Return (x, y) of the center of cell containing provided text 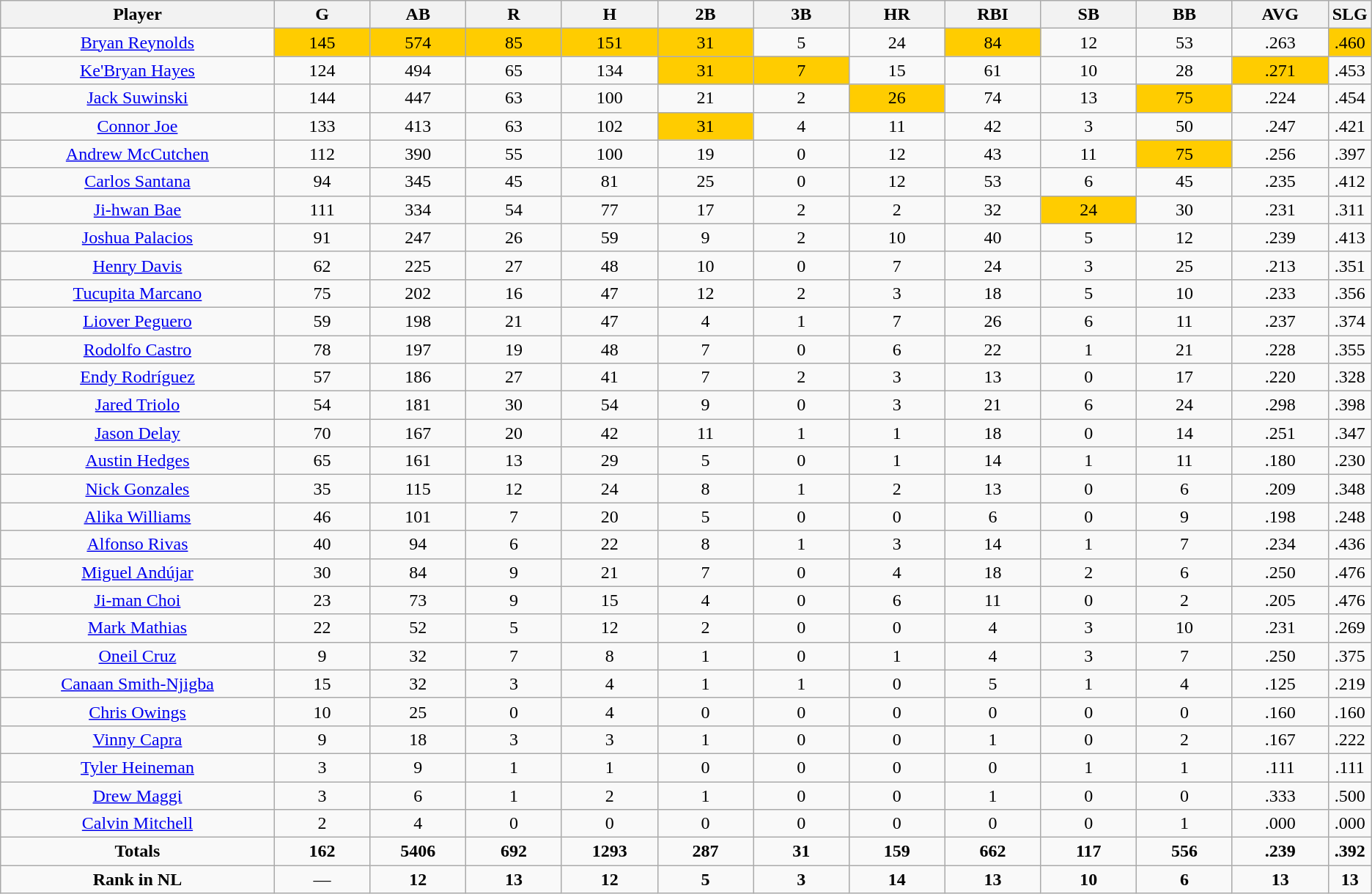
134 (610, 70)
57 (322, 377)
159 (897, 851)
133 (322, 126)
Alika Williams (138, 517)
.436 (1350, 544)
52 (418, 628)
73 (418, 600)
.355 (1350, 350)
.222 (1350, 739)
Jared Triolo (138, 405)
124 (322, 70)
.454 (1350, 98)
Nick Gonzales (138, 489)
62 (322, 265)
.328 (1350, 377)
.263 (1280, 43)
162 (322, 851)
447 (418, 98)
.421 (1350, 126)
117 (1089, 851)
81 (610, 182)
161 (418, 461)
BB (1184, 15)
Rank in NL (138, 879)
.412 (1350, 182)
Andrew McCutchen (138, 154)
.213 (1280, 265)
Carlos Santana (138, 182)
Canaan Smith-Njigba (138, 684)
287 (705, 851)
50 (1184, 126)
.248 (1350, 517)
Ji-hwan Bae (138, 210)
.413 (1350, 237)
144 (322, 98)
Liover Peguero (138, 321)
.453 (1350, 70)
RBI (992, 15)
Oneil Cruz (138, 656)
334 (418, 210)
.219 (1350, 684)
.224 (1280, 98)
494 (418, 70)
28 (1184, 70)
.347 (1350, 433)
Jason Delay (138, 433)
574 (418, 43)
145 (322, 43)
.235 (1280, 182)
91 (322, 237)
Jack Suwinski (138, 98)
.251 (1280, 433)
H (610, 15)
.209 (1280, 489)
41 (610, 377)
46 (322, 517)
35 (322, 489)
202 (418, 293)
225 (418, 265)
.397 (1350, 154)
151 (610, 43)
.392 (1350, 851)
Connor Joe (138, 126)
.375 (1350, 656)
1293 (610, 851)
5406 (418, 851)
SLG (1350, 15)
2B (705, 15)
Ji-man Choi (138, 600)
29 (610, 461)
16 (514, 293)
692 (514, 851)
345 (418, 182)
.233 (1280, 293)
Rodolfo Castro (138, 350)
Player (138, 15)
198 (418, 321)
43 (992, 154)
77 (610, 210)
.348 (1350, 489)
390 (418, 154)
.167 (1280, 739)
.256 (1280, 154)
Tyler Heineman (138, 767)
.230 (1350, 461)
.269 (1350, 628)
.311 (1350, 210)
.500 (1350, 795)
.398 (1350, 405)
.237 (1280, 321)
74 (992, 98)
.374 (1350, 321)
SB (1089, 15)
Alfonso Rivas (138, 544)
111 (322, 210)
.228 (1280, 350)
.198 (1280, 517)
Chris Owings (138, 712)
85 (514, 43)
181 (418, 405)
115 (418, 489)
.180 (1280, 461)
167 (418, 433)
G (322, 15)
3B (802, 15)
186 (418, 377)
70 (322, 433)
— (322, 879)
662 (992, 851)
Austin Hedges (138, 461)
55 (514, 154)
.205 (1280, 600)
AB (418, 15)
.351 (1350, 265)
Totals (138, 851)
61 (992, 70)
HR (897, 15)
78 (322, 350)
Joshua Palacios (138, 237)
.220 (1280, 377)
Calvin Mitchell (138, 824)
.234 (1280, 544)
102 (610, 126)
.356 (1350, 293)
.125 (1280, 684)
Ke'Bryan Hayes (138, 70)
Tucupita Marcano (138, 293)
.298 (1280, 405)
Bryan Reynolds (138, 43)
247 (418, 237)
Henry Davis (138, 265)
Endy Rodríguez (138, 377)
.460 (1350, 43)
23 (322, 600)
197 (418, 350)
R (514, 15)
556 (1184, 851)
Miguel Andújar (138, 572)
.333 (1280, 795)
Vinny Capra (138, 739)
413 (418, 126)
AVG (1280, 15)
Drew Maggi (138, 795)
.247 (1280, 126)
.271 (1280, 70)
112 (322, 154)
Mark Mathias (138, 628)
101 (418, 517)
